For the text-containing cell, return its midpoint in [X, Y] coordinate format. 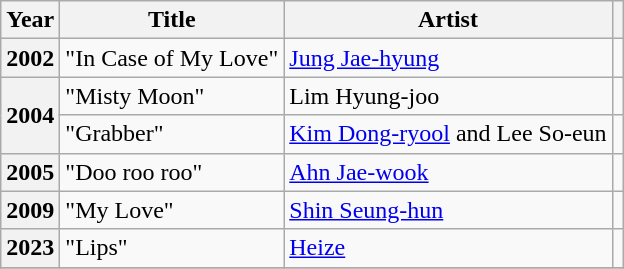
Year [30, 20]
2002 [30, 58]
Shin Seung-hun [448, 210]
Kim Dong-ryool and Lee So-eun [448, 134]
Artist [448, 20]
Jung Jae-hyung [448, 58]
Heize [448, 248]
2009 [30, 210]
"Lips" [172, 248]
Title [172, 20]
"Misty Moon" [172, 96]
"Doo roo roo" [172, 172]
"In Case of My Love" [172, 58]
Ahn Jae-wook [448, 172]
"My Love" [172, 210]
2005 [30, 172]
2004 [30, 115]
"Grabber" [172, 134]
2023 [30, 248]
Lim Hyung-joo [448, 96]
